Determine the [x, y] coordinate at the center of the cell enclosing the given text.  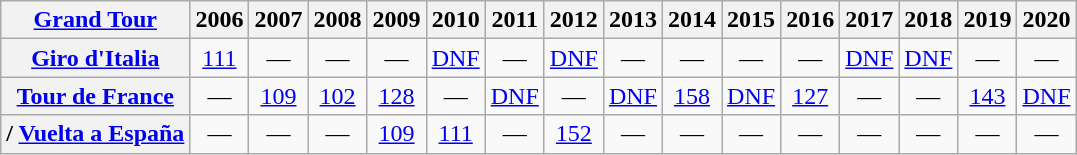
2018 [928, 20]
2019 [988, 20]
2016 [810, 20]
2011 [514, 20]
2012 [574, 20]
2013 [632, 20]
152 [574, 134]
2006 [220, 20]
2008 [338, 20]
128 [396, 96]
Giro d'Italia [96, 58]
2017 [870, 20]
2014 [692, 20]
2009 [396, 20]
Grand Tour [96, 20]
102 [338, 96]
158 [692, 96]
/ Vuelta a España [96, 134]
2020 [1046, 20]
2007 [278, 20]
2015 [752, 20]
Tour de France [96, 96]
127 [810, 96]
2010 [456, 20]
143 [988, 96]
